Extract the (x, y) coordinate from the center of the cell holding the provided text.  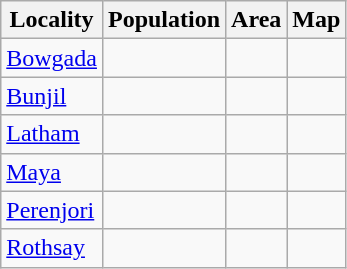
Area (256, 20)
Population (164, 20)
Locality (52, 20)
Latham (52, 134)
Rothsay (52, 248)
Bunjil (52, 96)
Map (316, 20)
Bowgada (52, 58)
Perenjori (52, 210)
Maya (52, 172)
